Search for the cell housing the specified text and yield its (x, y) center coordinate. 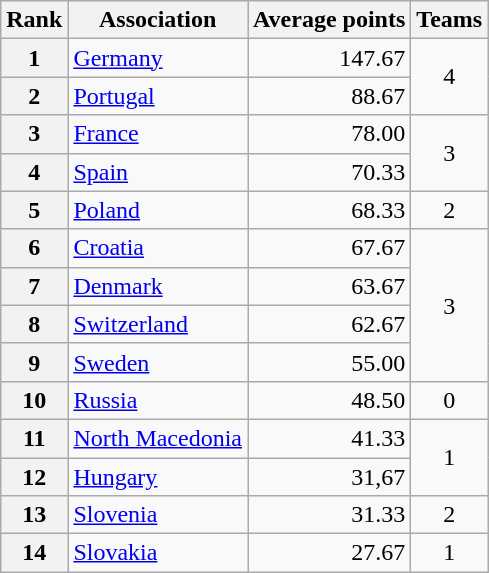
68.33 (330, 210)
Rank (34, 20)
Poland (158, 210)
Average points (330, 20)
10 (34, 400)
88.67 (330, 96)
13 (34, 515)
70.33 (330, 172)
31,67 (330, 477)
France (158, 134)
48.50 (330, 400)
14 (34, 553)
Slovenia (158, 515)
Association (158, 20)
27.67 (330, 553)
8 (34, 324)
5 (34, 210)
11 (34, 438)
Slovakia (158, 553)
31.33 (330, 515)
Denmark (158, 286)
6 (34, 248)
Germany (158, 58)
147.67 (330, 58)
Croatia (158, 248)
55.00 (330, 362)
Teams (450, 20)
7 (34, 286)
9 (34, 362)
63.67 (330, 286)
0 (450, 400)
Hungary (158, 477)
Portugal (158, 96)
67.67 (330, 248)
North Macedonia (158, 438)
Spain (158, 172)
78.00 (330, 134)
Russia (158, 400)
62.67 (330, 324)
12 (34, 477)
Switzerland (158, 324)
41.33 (330, 438)
Sweden (158, 362)
